Extract the (X, Y) coordinate from the center of the cell holding the provided text.  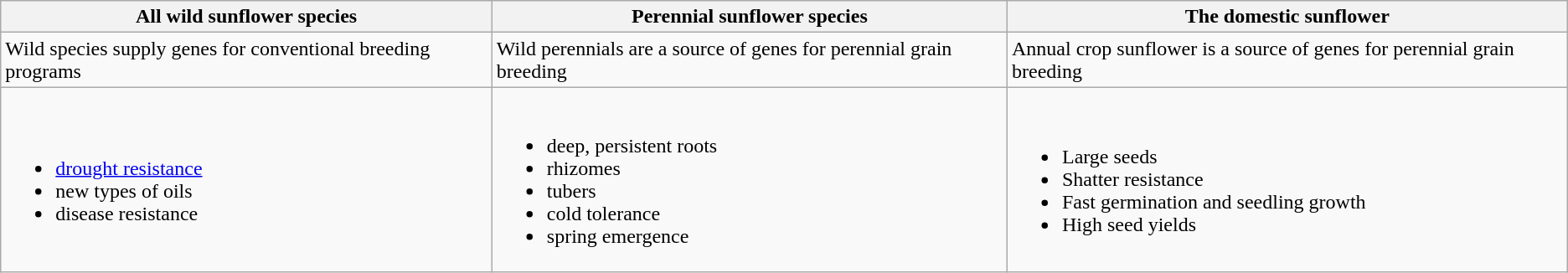
deep, persistent rootsrhizomestuberscold tolerancespring emergence (749, 179)
Perennial sunflower species (749, 17)
Wild perennials are a source of genes for perennial grain breeding (749, 60)
All wild sunflower species (246, 17)
Wild species supply genes for conventional breeding programs (246, 60)
Annual crop sunflower is a source of genes for perennial grain breeding (1287, 60)
drought resistancenew types of oilsdisease resistance (246, 179)
Large seedsShatter resistanceFast germination and seedling growthHigh seed yields (1287, 179)
The domestic sunflower (1287, 17)
